Locate the cell with the specified text and output its (x, y) center coordinate. 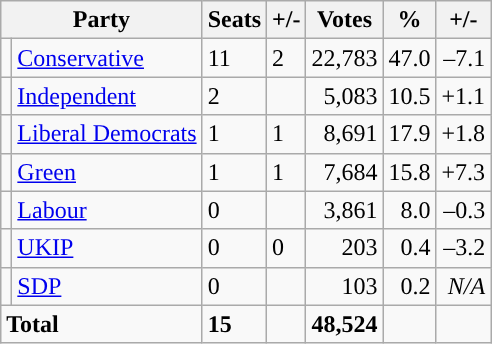
Liberal Democrats (107, 134)
–0.3 (464, 210)
+7.3 (464, 172)
Independent (107, 96)
Total (102, 324)
15.8 (410, 172)
SDP (107, 286)
203 (344, 248)
+1.8 (464, 134)
Conservative (107, 58)
Party (102, 20)
0.2 (410, 286)
UKIP (107, 248)
8,691 (344, 134)
47.0 (410, 58)
0.4 (410, 248)
+1.1 (464, 96)
–7.1 (464, 58)
Votes (344, 20)
7,684 (344, 172)
11 (234, 58)
% (410, 20)
48,524 (344, 324)
N/A (464, 286)
5,083 (344, 96)
22,783 (344, 58)
Seats (234, 20)
103 (344, 286)
8.0 (410, 210)
3,861 (344, 210)
17.9 (410, 134)
–3.2 (464, 248)
Green (107, 172)
10.5 (410, 96)
15 (234, 324)
Labour (107, 210)
